Identify which cell holds the provided text, then report its [X, Y] central coordinate. 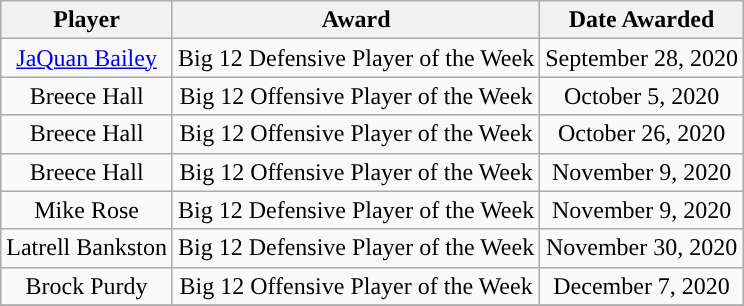
Latrell Bankston [87, 248]
Date Awarded [642, 20]
Brock Purdy [87, 286]
December 7, 2020 [642, 286]
October 26, 2020 [642, 134]
October 5, 2020 [642, 96]
Award [356, 20]
Mike Rose [87, 210]
September 28, 2020 [642, 58]
November 30, 2020 [642, 248]
JaQuan Bailey [87, 58]
Player [87, 20]
